Search for the cell housing the specified text and yield its [x, y] center coordinate. 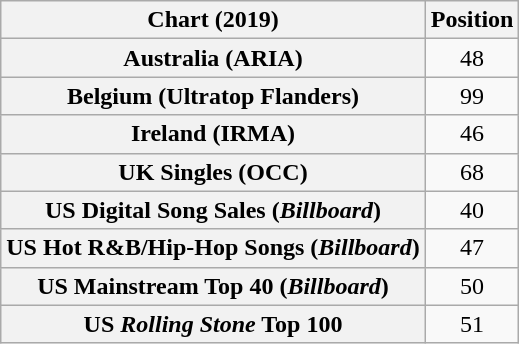
46 [472, 134]
Belgium (Ultratop Flanders) [213, 96]
50 [472, 286]
47 [472, 248]
Chart (2019) [213, 20]
US Digital Song Sales (Billboard) [213, 210]
99 [472, 96]
48 [472, 58]
UK Singles (OCC) [213, 172]
US Rolling Stone Top 100 [213, 324]
US Mainstream Top 40 (Billboard) [213, 286]
40 [472, 210]
US Hot R&B/Hip-Hop Songs (Billboard) [213, 248]
51 [472, 324]
Australia (ARIA) [213, 58]
Position [472, 20]
68 [472, 172]
Ireland (IRMA) [213, 134]
